Find where the given text appears and provide that cell's center as [x, y] coordinate. 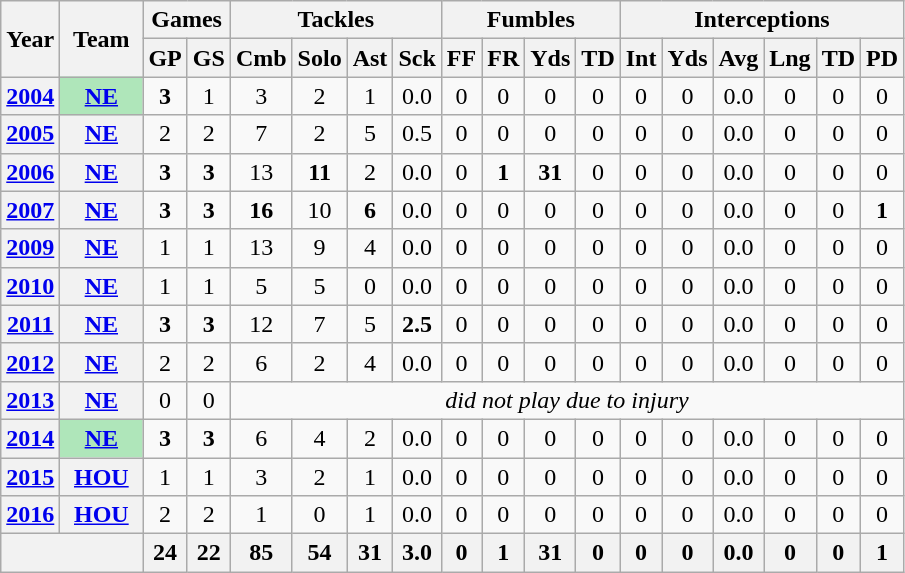
Solo [320, 58]
Avg [738, 58]
Games [186, 20]
2012 [30, 362]
12 [261, 324]
FR [504, 58]
Cmb [261, 58]
2015 [30, 477]
85 [261, 553]
11 [320, 172]
2011 [30, 324]
2005 [30, 134]
GP [165, 58]
2016 [30, 515]
Lng [790, 58]
2006 [30, 172]
GS [208, 58]
3.0 [417, 553]
24 [165, 553]
Tackles [336, 20]
did not play due to injury [566, 400]
Fumbles [530, 20]
Interceptions [762, 20]
0.5 [417, 134]
2010 [30, 286]
Sck [417, 58]
54 [320, 553]
PD [882, 58]
Ast [370, 58]
2013 [30, 400]
2007 [30, 210]
2009 [30, 248]
FF [461, 58]
9 [320, 248]
2.5 [417, 324]
Team [102, 39]
Int [641, 58]
Year [30, 39]
2014 [30, 438]
10 [320, 210]
16 [261, 210]
2004 [30, 96]
22 [208, 553]
